Determine the (X, Y) coordinate at the center of the cell enclosing the given text.  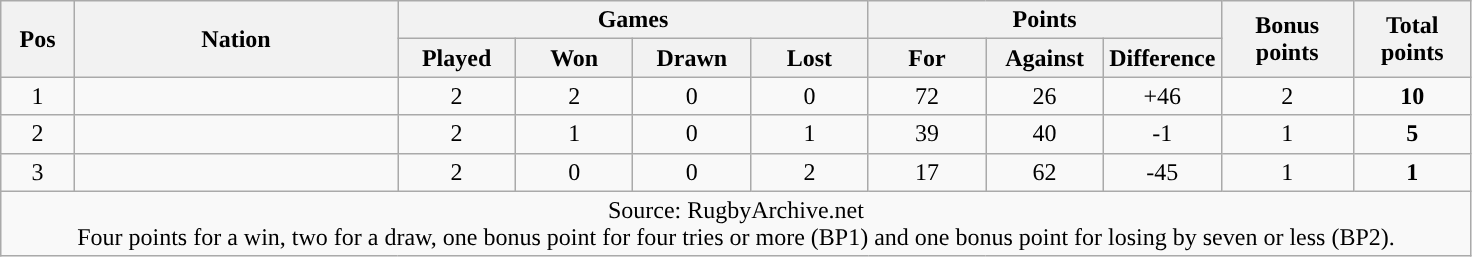
-1 (1162, 134)
For (927, 58)
10 (1412, 96)
+46 (1162, 96)
Pos (38, 39)
-45 (1162, 172)
Against (1045, 58)
Played (457, 58)
Bonuspoints (1287, 39)
40 (1045, 134)
17 (927, 172)
Totalpoints (1412, 39)
Won (574, 58)
Difference (1162, 58)
Lost (810, 58)
3 (38, 172)
5 (1412, 134)
26 (1045, 96)
Drawn (692, 58)
Games (633, 20)
62 (1045, 172)
72 (927, 96)
39 (927, 134)
Points (1044, 20)
Nation (236, 39)
